Locate the cell with the specified text and output its [X, Y] center coordinate. 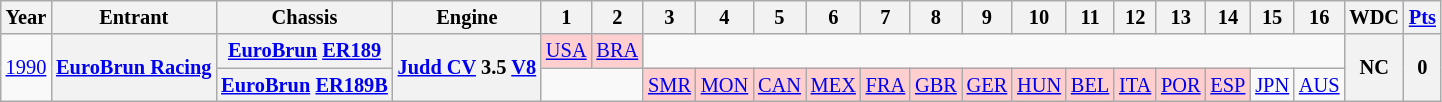
13 [1180, 17]
16 [1319, 17]
WDC [1374, 17]
EuroBrun Racing [134, 68]
JPN [1272, 85]
HUN [1039, 85]
ITA [1135, 85]
12 [1135, 17]
Engine [467, 17]
7 [886, 17]
USA [566, 51]
MEX [834, 85]
10 [1039, 17]
0 [1422, 68]
GBR [936, 85]
2 [617, 17]
1 [566, 17]
4 [724, 17]
MON [724, 85]
Entrant [134, 17]
POR [1180, 85]
BRA [617, 51]
FRA [886, 85]
ESP [1228, 85]
3 [670, 17]
Chassis [304, 17]
14 [1228, 17]
EuroBrun ER189B [304, 85]
NC [1374, 68]
AUS [1319, 85]
15 [1272, 17]
SMR [670, 85]
1990 [26, 68]
5 [780, 17]
Year [26, 17]
11 [1090, 17]
8 [936, 17]
Pts [1422, 17]
GER [987, 85]
Judd CV 3.5 V8 [467, 68]
BEL [1090, 85]
6 [834, 17]
CAN [780, 85]
9 [987, 17]
EuroBrun ER189 [304, 51]
